Pinpoint the cell where the given text exists, returning its [X, Y] midpoint coordinate. 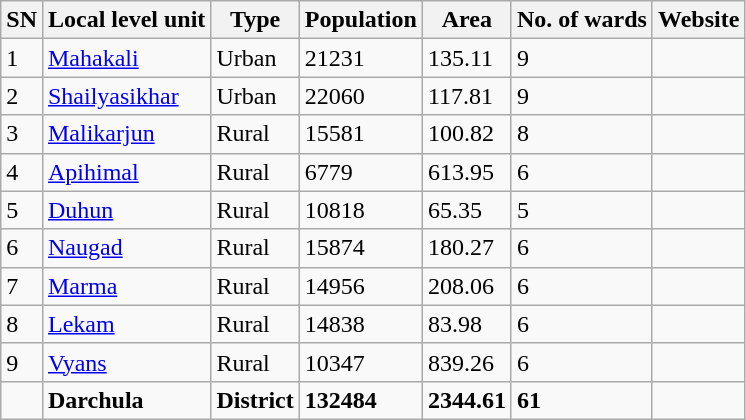
3 [22, 134]
Vyans [126, 362]
Lekam [126, 324]
21231 [360, 58]
Naugad [126, 248]
22060 [360, 96]
Duhun [126, 210]
117.81 [466, 96]
Marma [126, 286]
Type [255, 20]
Shailyasikhar [126, 96]
180.27 [466, 248]
Population [360, 20]
613.95 [466, 172]
No. of wards [582, 20]
10347 [360, 362]
14956 [360, 286]
15874 [360, 248]
7 [22, 286]
District [255, 400]
65.35 [466, 210]
83.98 [466, 324]
132484 [360, 400]
Local level unit [126, 20]
135.11 [466, 58]
2 [22, 96]
Apihimal [126, 172]
2344.61 [466, 400]
839.26 [466, 362]
14838 [360, 324]
Mahakali [126, 58]
15581 [360, 134]
10818 [360, 210]
6779 [360, 172]
1 [22, 58]
4 [22, 172]
Malikarjun [126, 134]
Area [466, 20]
61 [582, 400]
Darchula [126, 400]
Website [698, 20]
208.06 [466, 286]
SN [22, 20]
100.82 [466, 134]
